Return the [X, Y] coordinate for the center point of the cell that contains the specified text.  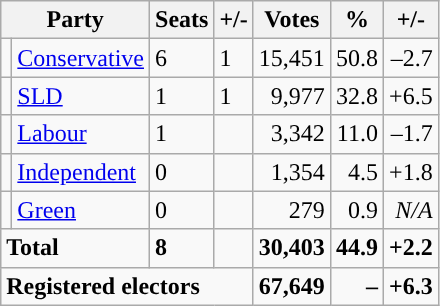
6 [182, 58]
–2.7 [410, 58]
Votes [292, 20]
11.0 [356, 134]
–1.7 [410, 134]
8 [182, 248]
279 [292, 210]
+2.2 [410, 248]
32.8 [356, 96]
50.8 [356, 58]
% [356, 20]
0.9 [356, 210]
Total [76, 248]
Conservative [81, 58]
+6.3 [410, 286]
4.5 [356, 172]
44.9 [356, 248]
Green [81, 210]
Registered electors [128, 286]
9,977 [292, 96]
1,354 [292, 172]
– [356, 286]
+6.5 [410, 96]
67,649 [292, 286]
SLD [81, 96]
Labour [81, 134]
Independent [81, 172]
Party [76, 20]
Seats [182, 20]
N/A [410, 210]
15,451 [292, 58]
30,403 [292, 248]
+1.8 [410, 172]
3,342 [292, 134]
